Return [X, Y] of the center of cell containing provided text 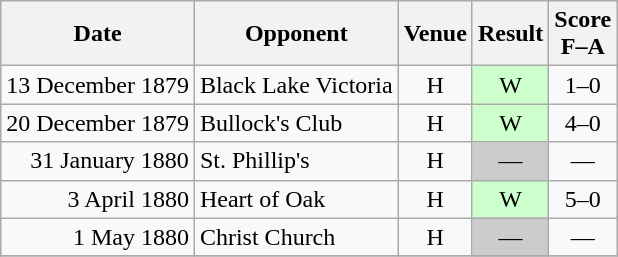
Bullock's Club [296, 123]
Venue [435, 34]
3 April 1880 [98, 199]
Christ Church [296, 237]
Black Lake Victoria [296, 85]
Result [510, 34]
1 May 1880 [98, 237]
20 December 1879 [98, 123]
1–0 [583, 85]
4–0 [583, 123]
13 December 1879 [98, 85]
St. Phillip's [296, 161]
ScoreF–A [583, 34]
31 January 1880 [98, 161]
Opponent [296, 34]
5–0 [583, 199]
Date [98, 34]
Heart of Oak [296, 199]
